Return the (x, y) coordinate for the center point of the cell that contains the specified text.  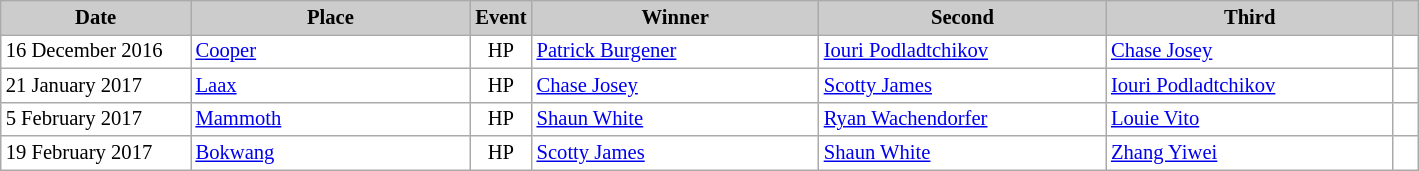
Bokwang (330, 153)
Second (962, 17)
Third (1250, 17)
Event (500, 17)
16 December 2016 (96, 51)
21 January 2017 (96, 85)
Ryan Wachendorfer (962, 119)
Place (330, 17)
Winner (676, 17)
Mammoth (330, 119)
Louie Vito (1250, 119)
Laax (330, 85)
Patrick Burgener (676, 51)
19 February 2017 (96, 153)
Zhang Yiwei (1250, 153)
Date (96, 17)
Cooper (330, 51)
5 February 2017 (96, 119)
